Find where the given text appears and provide that cell's center as (x, y) coordinate. 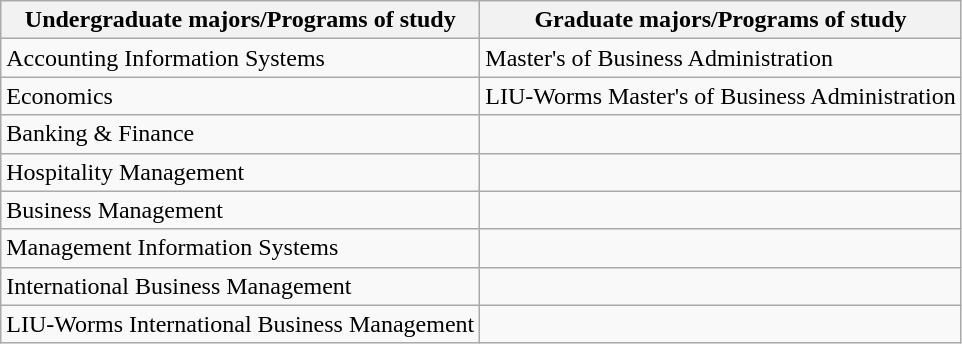
LIU-Worms International Business Management (240, 324)
Accounting Information Systems (240, 58)
Management Information Systems (240, 248)
International Business Management (240, 286)
Economics (240, 96)
Business Management (240, 210)
Banking & Finance (240, 134)
Graduate majors/Programs of study (720, 20)
Hospitality Management (240, 172)
LIU-Worms Master's of Business Administration (720, 96)
Master's of Business Administration (720, 58)
Undergraduate majors/Programs of study (240, 20)
